Scan for the cell matching the given text and deliver its (x, y) coordinate at center. 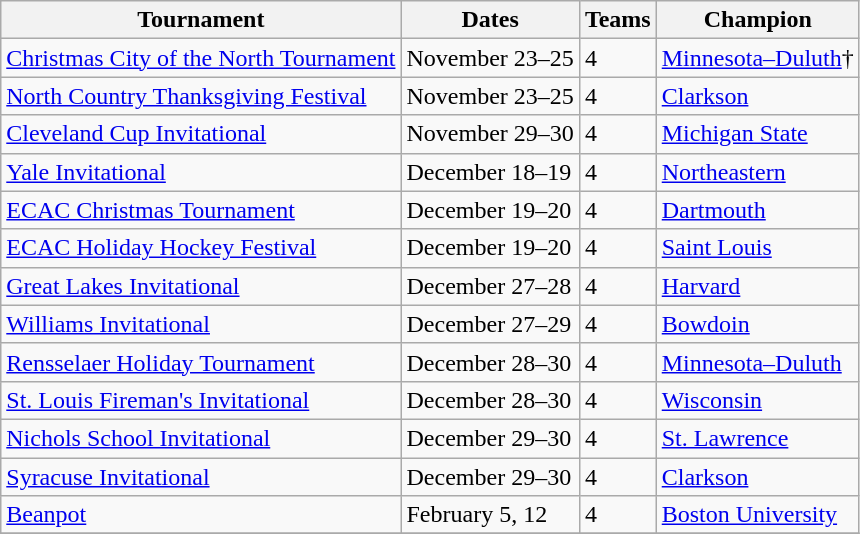
Harvard (758, 286)
Champion (758, 20)
Dartmouth (758, 210)
Minnesota–Duluth (758, 362)
Great Lakes Invitational (201, 286)
Yale Invitational (201, 172)
Minnesota–Duluth† (758, 58)
Teams (618, 20)
Dates (490, 20)
Nichols School Invitational (201, 438)
November 29–30 (490, 134)
Christmas City of the North Tournament (201, 58)
Tournament (201, 20)
December 27–28 (490, 286)
St. Lawrence (758, 438)
Beanpot (201, 515)
Syracuse Invitational (201, 477)
Michigan State (758, 134)
ECAC Christmas Tournament (201, 210)
Boston University (758, 515)
Bowdoin (758, 324)
Saint Louis (758, 248)
St. Louis Fireman's Invitational (201, 400)
ECAC Holiday Hockey Festival (201, 248)
Williams Invitational (201, 324)
December 18–19 (490, 172)
Northeastern (758, 172)
Rensselaer Holiday Tournament (201, 362)
February 5, 12 (490, 515)
December 27–29 (490, 324)
Wisconsin (758, 400)
Cleveland Cup Invitational (201, 134)
North Country Thanksgiving Festival (201, 96)
